Pinpoint the cell where the given text exists, returning its [x, y] midpoint coordinate. 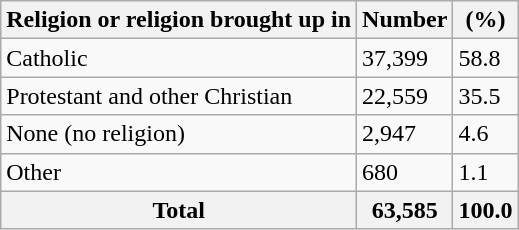
Catholic [179, 58]
37,399 [405, 58]
Total [179, 210]
58.8 [486, 58]
100.0 [486, 210]
(%) [486, 20]
Protestant and other Christian [179, 96]
1.1 [486, 172]
22,559 [405, 96]
Religion or religion brought up in [179, 20]
Other [179, 172]
2,947 [405, 134]
680 [405, 172]
4.6 [486, 134]
None (no religion) [179, 134]
Number [405, 20]
63,585 [405, 210]
35.5 [486, 96]
